Return [X, Y] of the center of cell containing provided text 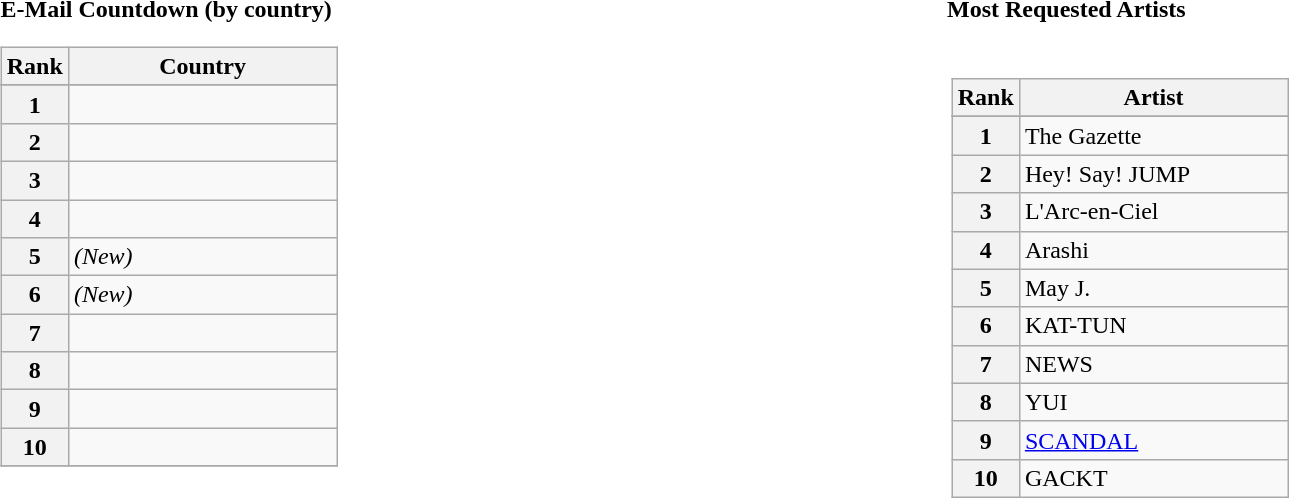
The Gazette [1153, 136]
L'Arc-en-Ciel [1153, 212]
YUI [1153, 402]
Artist [1153, 98]
Hey! Say! JUMP [1153, 174]
Country [202, 66]
NEWS [1153, 364]
KAT-TUN [1153, 326]
SCANDAL [1153, 440]
Arashi [1153, 250]
May J. [1153, 288]
GACKT [1153, 478]
